Output the [x, y] coordinate of the center of the cell containing the given text.  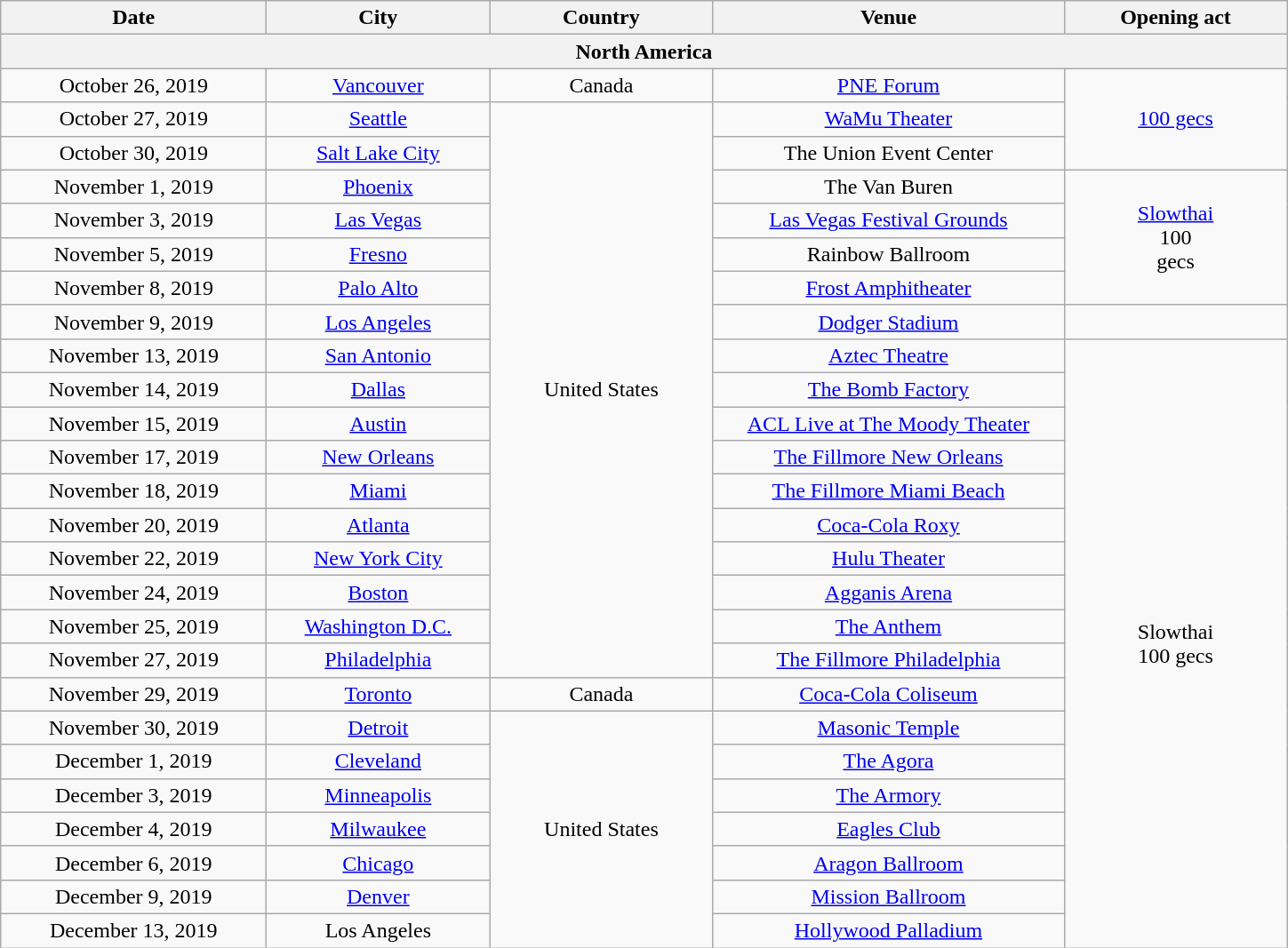
Las Vegas [379, 220]
ACL Live at The Moody Theater [889, 424]
Agganis Arena [889, 593]
Cleveland [379, 761]
December 4, 2019 [133, 829]
November 8, 2019 [133, 288]
Denver [379, 896]
December 3, 2019 [133, 795]
November 22, 2019 [133, 559]
Detroit [379, 728]
November 9, 2019 [133, 322]
The Agora [889, 761]
North America [644, 52]
WaMu Theater [889, 119]
Date [133, 18]
Mission Ballroom [889, 896]
The Anthem [889, 626]
Minneapolis [379, 795]
Las Vegas Festival Grounds [889, 220]
December 6, 2019 [133, 863]
The Fillmore Miami Beach [889, 491]
Dodger Stadium [889, 322]
October 30, 2019 [133, 153]
November 15, 2019 [133, 424]
Aztec Theatre [889, 355]
Country [601, 18]
November 27, 2019 [133, 660]
November 20, 2019 [133, 525]
November 18, 2019 [133, 491]
Aragon Ballroom [889, 863]
The Fillmore Philadelphia [889, 660]
October 27, 2019 [133, 119]
Venue [889, 18]
Hulu Theater [889, 559]
Slowthai100gecs [1175, 237]
Coca-Cola Coliseum [889, 694]
Masonic Temple [889, 728]
Coca-Cola Roxy [889, 525]
Phoenix [379, 187]
November 5, 2019 [133, 254]
The Van Buren [889, 187]
Slowthai100 gecs [1175, 643]
Seattle [379, 119]
Rainbow Ballroom [889, 254]
The Bomb Factory [889, 389]
Palo Alto [379, 288]
November 24, 2019 [133, 593]
Frost Amphitheater [889, 288]
November 3, 2019 [133, 220]
City [379, 18]
Philadelphia [379, 660]
Vancouver [379, 85]
The Union Event Center [889, 153]
The Armory [889, 795]
November 25, 2019 [133, 626]
The Fillmore New Orleans [889, 458]
New Orleans [379, 458]
November 30, 2019 [133, 728]
Chicago [379, 863]
Eagles Club [889, 829]
Toronto [379, 694]
November 13, 2019 [133, 355]
November 14, 2019 [133, 389]
Hollywood Palladium [889, 930]
Fresno [379, 254]
December 13, 2019 [133, 930]
December 1, 2019 [133, 761]
October 26, 2019 [133, 85]
Milwaukee [379, 829]
November 1, 2019 [133, 187]
November 29, 2019 [133, 694]
PNE Forum [889, 85]
Salt Lake City [379, 153]
Boston [379, 593]
Miami [379, 491]
December 9, 2019 [133, 896]
Austin [379, 424]
Dallas [379, 389]
November 17, 2019 [133, 458]
Atlanta [379, 525]
New York City [379, 559]
San Antonio [379, 355]
100 gecs [1175, 119]
Washington D.C. [379, 626]
Opening act [1175, 18]
